Capture the cell that displays the provided text and extract its (X, Y) central coordinate. 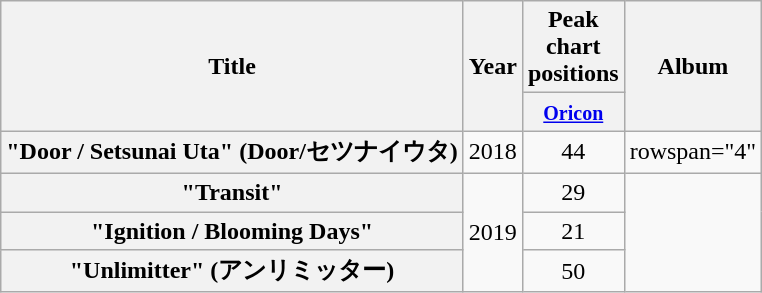
"Door / Setsunai Uta" (Door/セツナイウタ) (232, 152)
50 (573, 272)
Oricon (573, 112)
"Unlimitter" (アンリミッター) (232, 272)
"Transit" (232, 192)
Peak chart positions (573, 47)
44 (573, 152)
Title (232, 66)
2018 (492, 152)
"Ignition / Blooming Days" (232, 231)
Album (693, 66)
rowspan="4" (693, 152)
21 (573, 231)
Year (492, 66)
29 (573, 192)
2019 (492, 232)
